Scan for the cell matching the given text and deliver its (X, Y) coordinate at center. 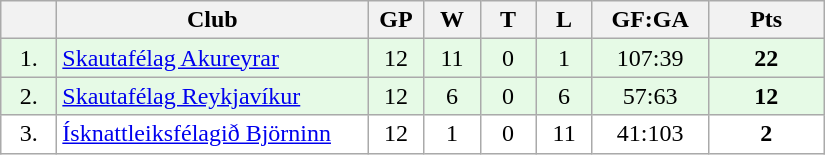
GF:GA (650, 20)
Ísknattleiksfélagið Björninn (212, 134)
41:103 (650, 134)
L (564, 20)
1. (29, 58)
T (508, 20)
107:39 (650, 58)
22 (766, 58)
57:63 (650, 96)
Skautafélag Akureyrar (212, 58)
Skautafélag Reykjavíkur (212, 96)
2 (766, 134)
W (452, 20)
GP (396, 20)
2. (29, 96)
Pts (766, 20)
Club (212, 20)
3. (29, 134)
